From the cell containing the given text, extract its center point as [x, y] coordinate. 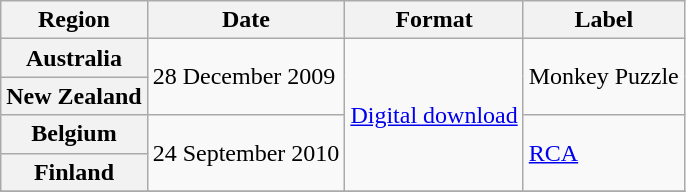
RCA [604, 153]
Region [74, 20]
Digital download [434, 115]
New Zealand [74, 96]
Finland [74, 172]
Belgium [74, 134]
Date [246, 20]
24 September 2010 [246, 153]
28 December 2009 [246, 77]
Monkey Puzzle [604, 77]
Label [604, 20]
Format [434, 20]
Australia [74, 58]
